Pinpoint the cell where the given text exists, returning its [x, y] midpoint coordinate. 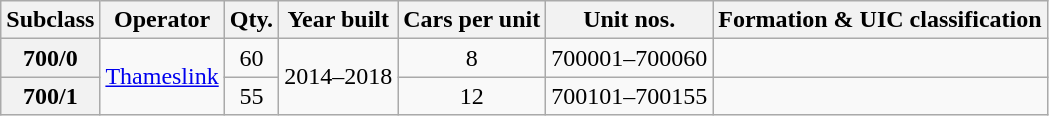
12 [472, 96]
60 [251, 58]
700101–700155 [630, 96]
Formation & UIC classification [880, 20]
700/0 [50, 58]
Subclass [50, 20]
8 [472, 58]
700001–700060 [630, 58]
Qty. [251, 20]
55 [251, 96]
700/1 [50, 96]
Operator [162, 20]
2014–2018 [338, 77]
Thameslink [162, 77]
Year built [338, 20]
Cars per unit [472, 20]
Unit nos. [630, 20]
